Scan for the cell matching the given text and deliver its (x, y) coordinate at center. 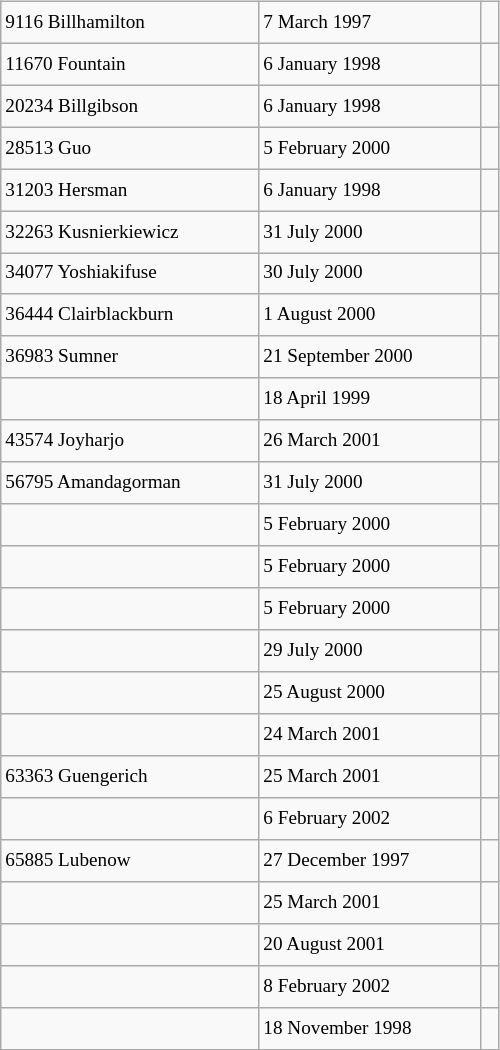
36983 Sumner (130, 357)
24 March 2001 (370, 735)
7 March 1997 (370, 22)
27 December 1997 (370, 861)
32263 Kusnierkiewicz (130, 232)
30 July 2000 (370, 274)
18 November 1998 (370, 1028)
8 February 2002 (370, 986)
21 September 2000 (370, 357)
43574 Joyharjo (130, 441)
1 August 2000 (370, 315)
65885 Lubenow (130, 861)
63363 Guengerich (130, 777)
11670 Fountain (130, 64)
6 February 2002 (370, 819)
18 April 1999 (370, 399)
26 March 2001 (370, 441)
25 August 2000 (370, 693)
56795 Amandagorman (130, 483)
34077 Yoshiakifuse (130, 274)
31203 Hersman (130, 190)
20234 Billgibson (130, 106)
20 August 2001 (370, 944)
36444 Clairblackburn (130, 315)
9116 Billhamilton (130, 22)
29 July 2000 (370, 651)
28513 Guo (130, 148)
